Return the [x, y] coordinate for the center point of the cell that contains the specified text.  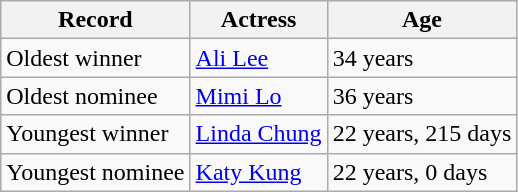
Katy Kung [258, 172]
Actress [258, 20]
Youngest nominee [96, 172]
22 years, 215 days [422, 134]
Oldest nominee [96, 96]
22 years, 0 days [422, 172]
Record [96, 20]
Ali Lee [258, 58]
Mimi Lo [258, 96]
34 years [422, 58]
Oldest winner [96, 58]
Linda Chung [258, 134]
Age [422, 20]
Youngest winner [96, 134]
36 years [422, 96]
